Find where the given text appears and provide that cell's center as [X, Y] coordinate. 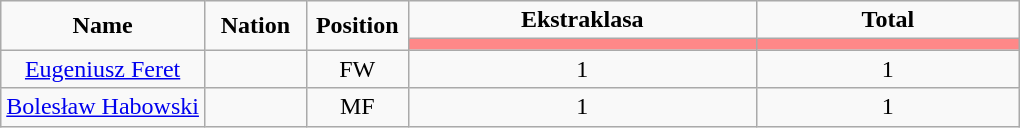
Name [103, 26]
Ekstraklasa [582, 20]
Total [888, 20]
FW [357, 69]
Nation [255, 26]
Position [357, 26]
MF [357, 107]
Eugeniusz Feret [103, 69]
Bolesław Habowski [103, 107]
